Scan for the cell matching the given text and deliver its [x, y] coordinate at center. 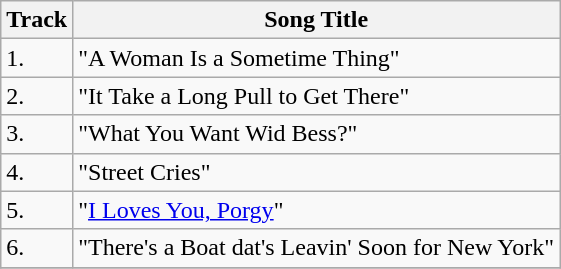
5. [37, 210]
6. [37, 248]
1. [37, 58]
"What You Want Wid Bess?" [316, 134]
"A Woman Is a Sometime Thing" [316, 58]
"Street Cries" [316, 172]
3. [37, 134]
Song Title [316, 20]
Track [37, 20]
"There's a Boat dat's Leavin' Soon for New York" [316, 248]
4. [37, 172]
"It Take a Long Pull to Get There" [316, 96]
"I Loves You, Porgy" [316, 210]
2. [37, 96]
